Detect which cell encompasses the target text, then output its (x, y) center coordinate. 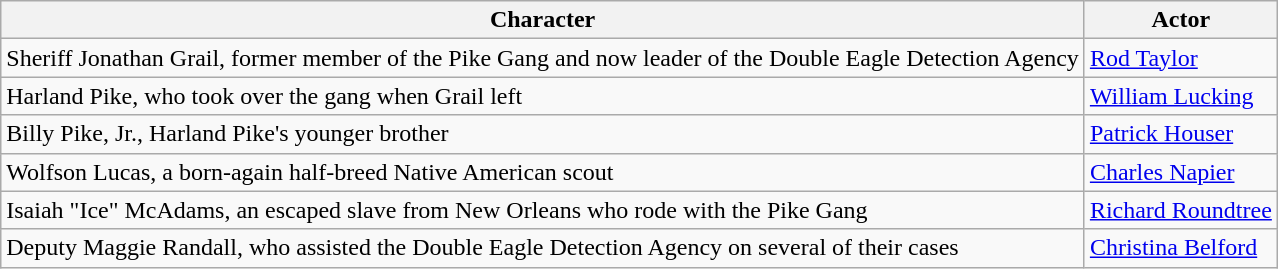
William Lucking (1180, 96)
Sheriff Jonathan Grail, former member of the Pike Gang and now leader of the Double Eagle Detection Agency (543, 58)
Harland Pike, who took over the gang when Grail left (543, 96)
Richard Roundtree (1180, 210)
Rod Taylor (1180, 58)
Charles Napier (1180, 172)
Actor (1180, 20)
Isaiah "Ice" McAdams, an escaped slave from New Orleans who rode with the Pike Gang (543, 210)
Billy Pike, Jr., Harland Pike's younger brother (543, 134)
Christina Belford (1180, 248)
Character (543, 20)
Patrick Houser (1180, 134)
Wolfson Lucas, a born-again half-breed Native American scout (543, 172)
Deputy Maggie Randall, who assisted the Double Eagle Detection Agency on several of their cases (543, 248)
